Detect which cell encompasses the target text, then output its [x, y] center coordinate. 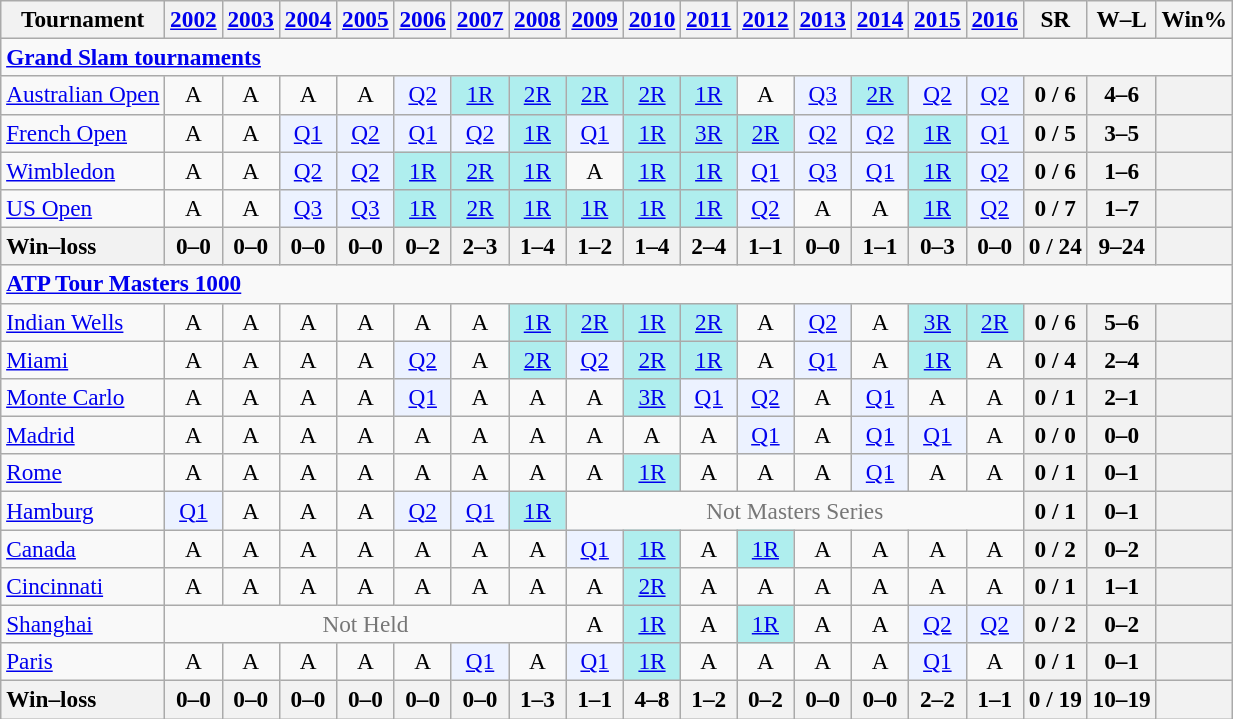
2014 [880, 19]
0–3 [938, 246]
Hamburg [83, 510]
1–3 [538, 699]
2011 [709, 19]
2–1 [1122, 397]
2006 [422, 19]
Indian Wells [83, 322]
2010 [652, 19]
2–2 [938, 699]
Not Held [366, 624]
2002 [194, 19]
Not Masters Series [794, 510]
Cincinnati [83, 586]
3–5 [1122, 133]
2016 [994, 19]
2007 [480, 19]
Miami [83, 359]
2004 [308, 19]
Monte Carlo [83, 397]
SR [1055, 19]
W–L [1122, 19]
1–6 [1122, 170]
Madrid [83, 435]
Rome [83, 473]
Paris [83, 662]
Canada [83, 548]
2008 [538, 19]
2003 [250, 19]
2005 [366, 19]
Shanghai [83, 624]
0 / 24 [1055, 246]
5–6 [1122, 322]
1–7 [1122, 208]
US Open [83, 208]
2012 [766, 19]
2–3 [480, 246]
ATP Tour Masters 1000 [617, 284]
0 / 0 [1055, 435]
0 / 5 [1055, 133]
2015 [938, 19]
Tournament [83, 19]
0 / 19 [1055, 699]
4–6 [1122, 95]
0 / 7 [1055, 208]
Win% [1194, 19]
Wimbledon [83, 170]
4–8 [652, 699]
French Open [83, 133]
Australian Open [83, 95]
9–24 [1122, 246]
0 / 4 [1055, 359]
10–19 [1122, 699]
2009 [594, 19]
Grand Slam tournaments [617, 57]
2013 [822, 19]
